Locate the cell with the specified text and output its (X, Y) center coordinate. 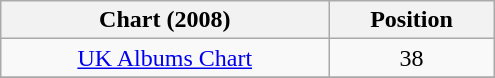
Chart (2008) (165, 20)
UK Albums Chart (165, 58)
38 (412, 58)
Position (412, 20)
